Pinpoint the cell where the given text exists, returning its (x, y) midpoint coordinate. 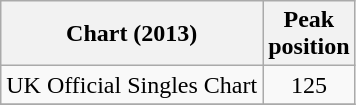
Chart (2013) (132, 34)
Peakposition (309, 34)
UK Official Singles Chart (132, 85)
125 (309, 85)
